Search for the cell housing the specified text and yield its (x, y) center coordinate. 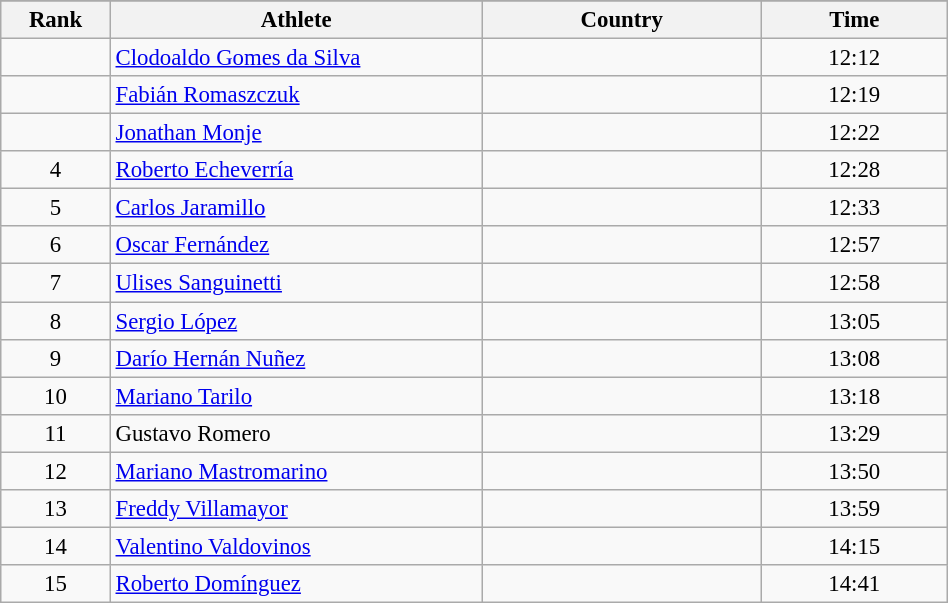
13:05 (854, 321)
12 (56, 471)
Rank (56, 20)
Jonathan Monje (296, 133)
14 (56, 546)
Freddy Villamayor (296, 509)
14:15 (854, 546)
12:33 (854, 208)
Darío Hernán Nuñez (296, 358)
12:19 (854, 95)
Ulises Sanguinetti (296, 283)
4 (56, 170)
5 (56, 208)
13:18 (854, 396)
15 (56, 584)
9 (56, 358)
Fabián Romaszczuk (296, 95)
Carlos Jaramillo (296, 208)
Mariano Tarilo (296, 396)
Oscar Fernández (296, 245)
Clodoaldo Gomes da Silva (296, 58)
8 (56, 321)
13:59 (854, 509)
Sergio López (296, 321)
13:08 (854, 358)
13:50 (854, 471)
12:22 (854, 133)
Time (854, 20)
11 (56, 433)
12:58 (854, 283)
7 (56, 283)
13 (56, 509)
Roberto Domínguez (296, 584)
Mariano Mastromarino (296, 471)
12:12 (854, 58)
12:57 (854, 245)
6 (56, 245)
Roberto Echeverría (296, 170)
Athlete (296, 20)
10 (56, 396)
13:29 (854, 433)
Valentino Valdovinos (296, 546)
Gustavo Romero (296, 433)
14:41 (854, 584)
12:28 (854, 170)
Country (622, 20)
